Output the (X, Y) coordinate of the center of the cell containing the given text.  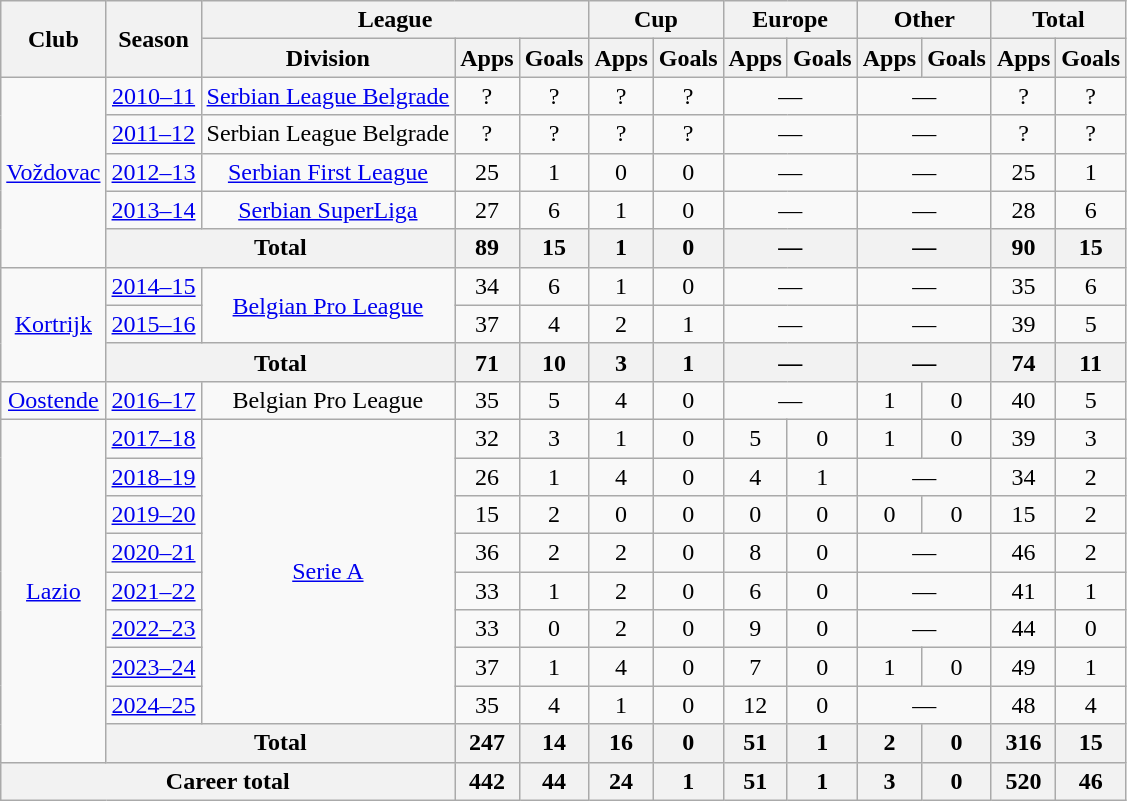
32 (487, 438)
14 (554, 743)
2015–16 (154, 324)
Club (54, 39)
2020–21 (154, 553)
2012–13 (154, 172)
Career total (228, 781)
520 (1023, 781)
Division (328, 58)
2024–25 (154, 705)
442 (487, 781)
Europe (790, 20)
11 (1091, 362)
90 (1023, 248)
24 (621, 781)
41 (1023, 591)
2017–18 (154, 438)
Other (924, 20)
Season (154, 39)
League (395, 20)
49 (1023, 667)
Voždovac (54, 172)
Serie A (328, 571)
2011–12 (154, 134)
89 (487, 248)
7 (755, 667)
36 (487, 553)
71 (487, 362)
2023–24 (154, 667)
2016–17 (154, 400)
8 (755, 553)
Serbian SuperLiga (328, 210)
2014–15 (154, 286)
Oostende (54, 400)
10 (554, 362)
316 (1023, 743)
2022–23 (154, 629)
16 (621, 743)
Lazio (54, 590)
Serbian First League (328, 172)
2019–20 (154, 515)
247 (487, 743)
48 (1023, 705)
12 (755, 705)
27 (487, 210)
Kortrijk (54, 324)
Cup (656, 20)
2021–22 (154, 591)
26 (487, 477)
2010–11 (154, 96)
9 (755, 629)
2013–14 (154, 210)
2018–19 (154, 477)
40 (1023, 400)
28 (1023, 210)
74 (1023, 362)
